Determine the [x, y] coordinate at the center of the cell enclosing the given text.  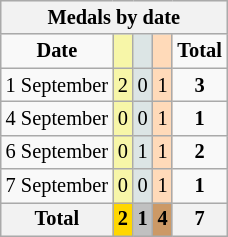
3 [199, 85]
6 September [57, 152]
1 September [57, 85]
Date [57, 51]
4 September [57, 118]
4 [163, 219]
7 [199, 219]
7 September [57, 186]
Medals by date [114, 17]
